Return (X, Y) of the center of cell containing provided text 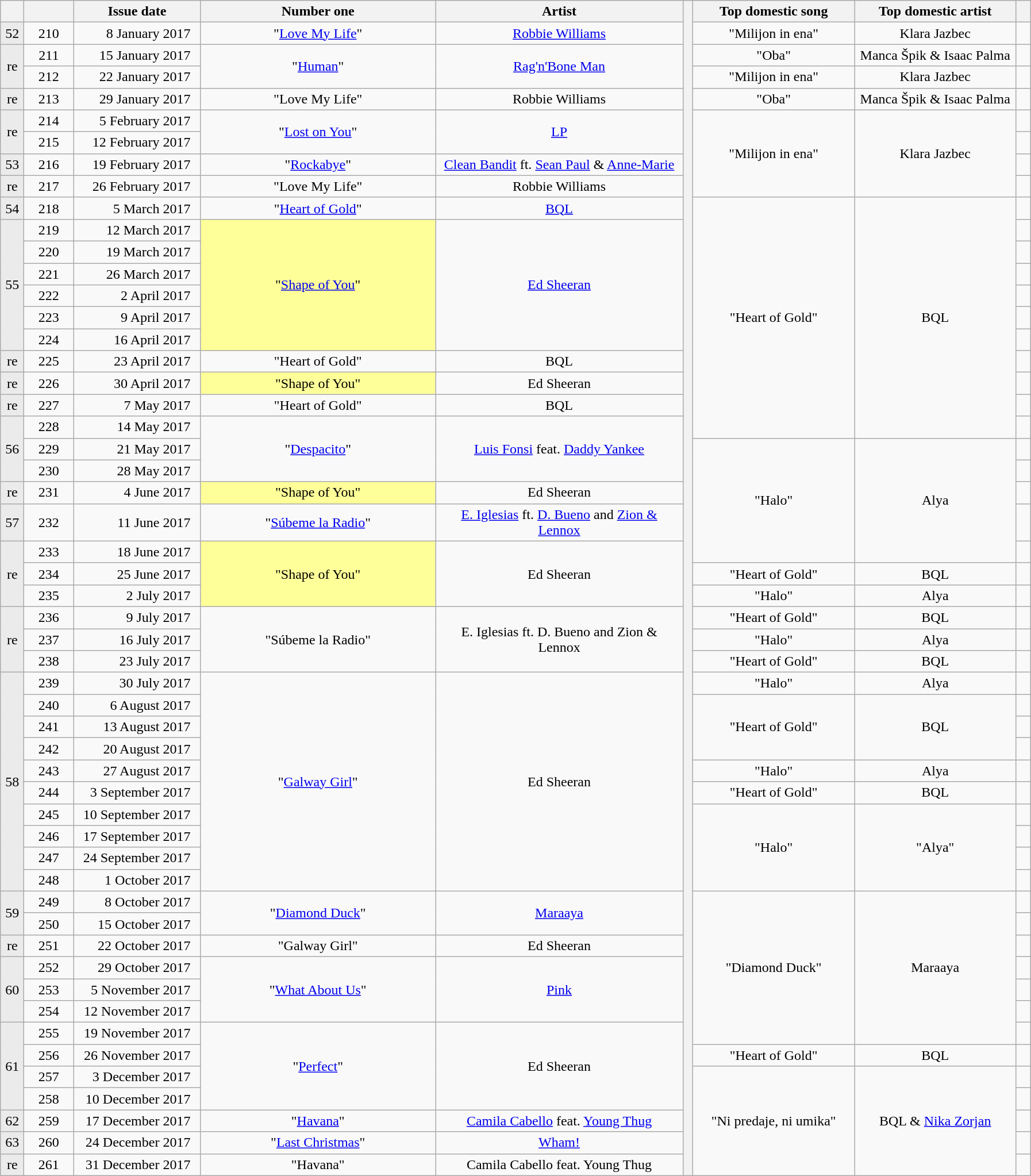
BQL & Nika Zorjan (936, 1121)
24 December 2017 (137, 1143)
255 (49, 1033)
Issue date (137, 11)
218 (49, 208)
240 (49, 705)
27 August 2017 (137, 771)
17 December 2017 (137, 1121)
237 (49, 640)
248 (49, 880)
224 (49, 340)
8 January 2017 (137, 33)
242 (49, 749)
"Ni predaje, ni umika" (774, 1121)
61 (13, 1066)
239 (49, 683)
30 April 2017 (137, 383)
13 August 2017 (137, 727)
54 (13, 208)
260 (49, 1143)
238 (49, 662)
22 October 2017 (137, 946)
"Last Christmas" (318, 1143)
12 November 2017 (137, 1012)
249 (49, 902)
26 March 2017 (137, 274)
245 (49, 814)
226 (49, 383)
225 (49, 362)
"Rockabye" (318, 164)
258 (49, 1099)
8 October 2017 (137, 902)
25 June 2017 (137, 574)
56 (13, 449)
253 (49, 989)
23 April 2017 (137, 362)
52 (13, 33)
28 May 2017 (137, 471)
16 April 2017 (137, 340)
236 (49, 617)
Top domestic song (774, 11)
261 (49, 1165)
Wham! (560, 1143)
15 October 2017 (137, 924)
10 December 2017 (137, 1099)
55 (13, 285)
254 (49, 1012)
7 May 2017 (137, 405)
Number one (318, 11)
215 (49, 143)
"Lost on You" (318, 132)
Artist (560, 11)
211 (49, 55)
214 (49, 121)
Top domestic artist (936, 11)
210 (49, 33)
217 (49, 186)
3 December 2017 (137, 1077)
30 July 2017 (137, 683)
219 (49, 230)
31 December 2017 (137, 1165)
5 March 2017 (137, 208)
9 April 2017 (137, 318)
Pink (560, 989)
213 (49, 99)
"Despacito" (318, 449)
231 (49, 493)
19 March 2017 (137, 252)
259 (49, 1121)
18 June 2017 (137, 552)
23 July 2017 (137, 662)
19 February 2017 (137, 164)
58 (13, 782)
15 January 2017 (137, 55)
234 (49, 574)
5 February 2017 (137, 121)
21 May 2017 (137, 449)
222 (49, 296)
250 (49, 924)
22 January 2017 (137, 77)
229 (49, 449)
"Alya" (936, 847)
10 September 2017 (137, 814)
62 (13, 1121)
216 (49, 164)
1 October 2017 (137, 880)
16 July 2017 (137, 640)
Clean Bandit ft. Sean Paul & Anne-Marie (560, 164)
"Human" (318, 66)
227 (49, 405)
244 (49, 793)
11 June 2017 (137, 522)
29 January 2017 (137, 99)
2 July 2017 (137, 595)
241 (49, 727)
26 February 2017 (137, 186)
2 April 2017 (137, 296)
243 (49, 771)
228 (49, 427)
4 June 2017 (137, 493)
251 (49, 946)
220 (49, 252)
221 (49, 274)
235 (49, 595)
247 (49, 858)
5 November 2017 (137, 989)
6 August 2017 (137, 705)
230 (49, 471)
"Perfect" (318, 1066)
29 October 2017 (137, 967)
256 (49, 1055)
233 (49, 552)
3 September 2017 (137, 793)
14 May 2017 (137, 427)
"What About Us" (318, 989)
212 (49, 77)
24 September 2017 (137, 858)
60 (13, 989)
63 (13, 1143)
246 (49, 836)
12 March 2017 (137, 230)
57 (13, 522)
223 (49, 318)
232 (49, 522)
252 (49, 967)
59 (13, 913)
LP (560, 132)
19 November 2017 (137, 1033)
Rag'n'Bone Man (560, 66)
53 (13, 164)
Luis Fonsi feat. Daddy Yankee (560, 449)
26 November 2017 (137, 1055)
20 August 2017 (137, 749)
9 July 2017 (137, 617)
17 September 2017 (137, 836)
12 February 2017 (137, 143)
257 (49, 1077)
